Search for the cell housing the specified text and yield its (X, Y) center coordinate. 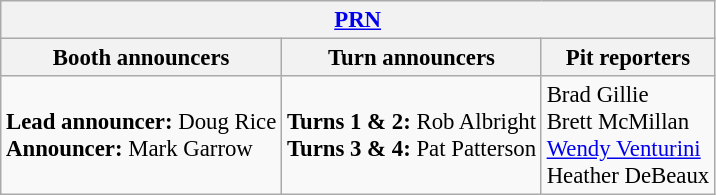
Booth announcers (142, 58)
Turns 1 & 2: Rob AlbrightTurns 3 & 4: Pat Patterson (412, 136)
Lead announcer: Doug RiceAnnouncer: Mark Garrow (142, 136)
Pit reporters (628, 58)
PRN (358, 20)
Turn announcers (412, 58)
Brad GillieBrett McMillanWendy VenturiniHeather DeBeaux (628, 136)
